Search for the cell housing the specified text and yield its (X, Y) center coordinate. 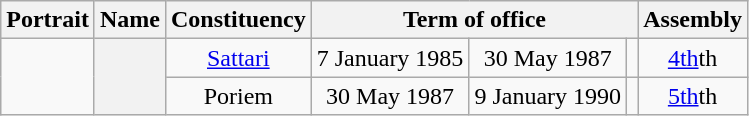
Term of office (474, 20)
Name (130, 20)
Assembly (693, 20)
Portrait (48, 20)
Constituency (238, 20)
4thth (693, 58)
5thth (693, 96)
Sattari (238, 58)
9 January 1990 (548, 96)
7 January 1985 (390, 58)
Poriem (238, 96)
